Search for the cell housing the specified text and yield its (X, Y) center coordinate. 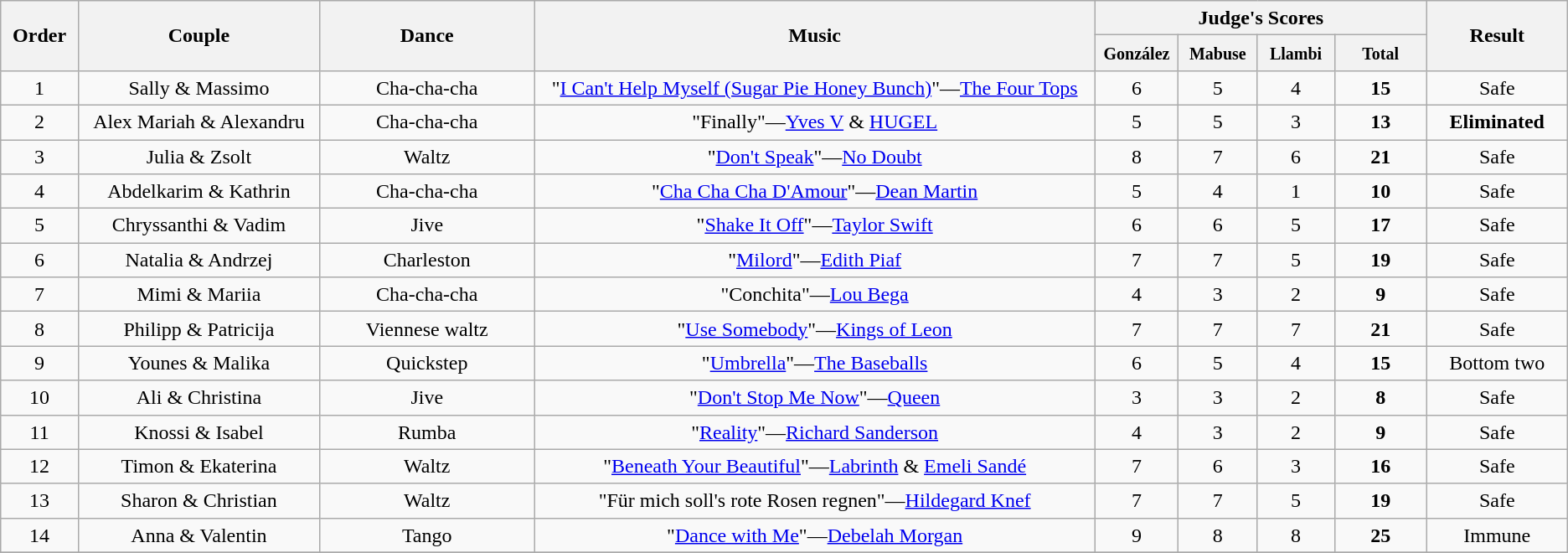
"Don't Stop Me Now"—Queen (814, 397)
Chryssanthi & Vadim (199, 226)
Sharon & Christian (199, 501)
Bottom two (1497, 364)
"Shake It Off"—Taylor Swift (814, 226)
Dance (427, 36)
Eliminated (1497, 122)
"Use Somebody"—Kings of Leon (814, 328)
14 (40, 535)
Ali & Christina (199, 397)
Younes & Malika (199, 364)
12 (40, 466)
Order (40, 36)
"Dance with Me"—Debelah Morgan (814, 535)
Timon & Ekaterina (199, 466)
"Reality"—Richard Sanderson (814, 432)
Sally & Massimo (199, 87)
17 (1380, 226)
"Conchita"—Lou Bega (814, 295)
"Beneath Your Beautiful"—Labrinth & Emeli Sandé (814, 466)
Music (814, 36)
Llambi (1296, 54)
"Umbrella"—The Baseballs (814, 364)
Abdelkarim & Kathrin (199, 191)
"I Can't Help Myself (Sugar Pie Honey Bunch)"—The Four Tops (814, 87)
Quickstep (427, 364)
Rumba (427, 432)
"Milord"—Edith Piaf (814, 260)
Mabuse (1218, 54)
Anna & Valentin (199, 535)
Julia & Zsolt (199, 156)
Knossi & Isabel (199, 432)
González (1136, 54)
Immune (1497, 535)
16 (1380, 466)
Couple (199, 36)
Alex Mariah & Alexandru (199, 122)
Natalia & Andrzej (199, 260)
"Finally"—Yves V & HUGEL (814, 122)
25 (1380, 535)
11 (40, 432)
Charleston (427, 260)
"Cha Cha Cha D'Amour"—Dean Martin (814, 191)
Viennese waltz (427, 328)
"Don't Speak"—No Doubt (814, 156)
Philipp & Patricija (199, 328)
"Für mich soll's rote Rosen regnen"—Hildegard Knef (814, 501)
Result (1497, 36)
Mimi & Mariia (199, 295)
Tango (427, 535)
Judge's Scores (1261, 18)
Total (1380, 54)
